Identify which cell holds the provided text, then report its (x, y) central coordinate. 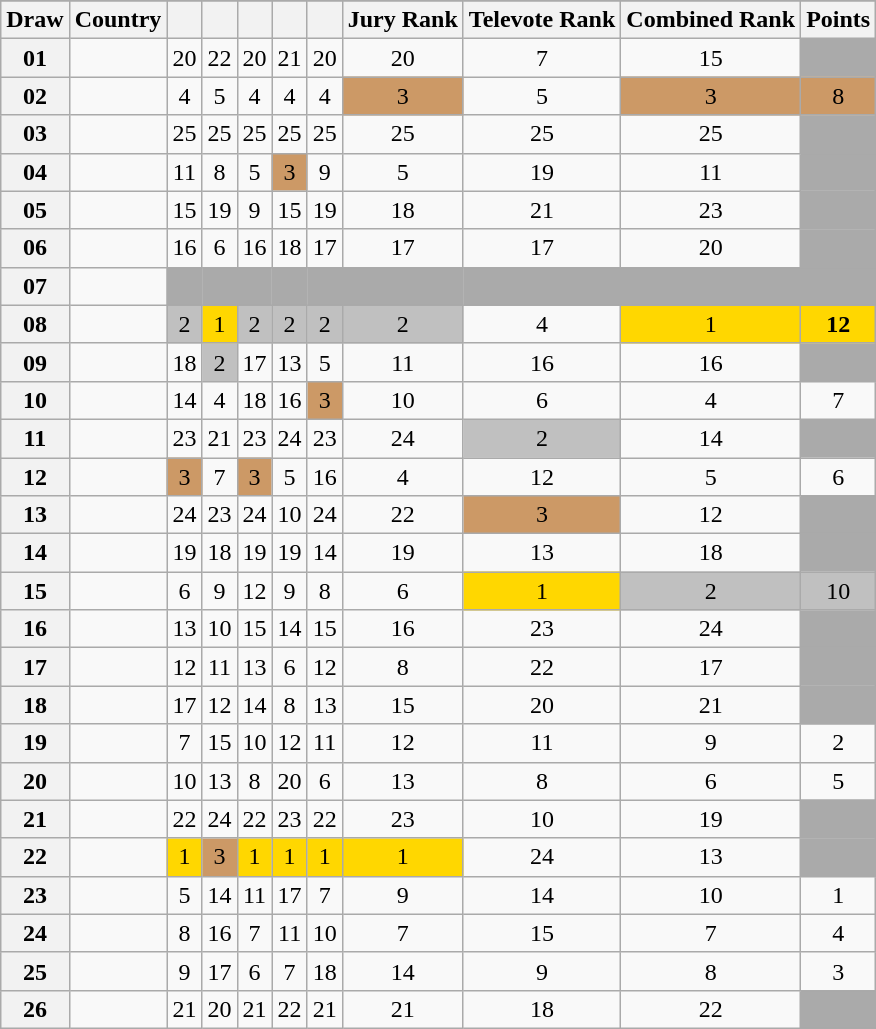
08 (35, 324)
05 (35, 210)
04 (35, 172)
Points (838, 20)
02 (35, 96)
09 (35, 362)
06 (35, 248)
Jury Rank (402, 20)
Combined Rank (711, 20)
Televote Rank (542, 20)
01 (35, 58)
03 (35, 134)
07 (35, 286)
26 (35, 1009)
Country (118, 20)
Draw (35, 20)
